Return (X, Y) of the center of cell containing provided text 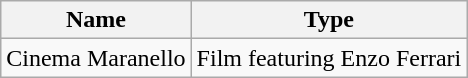
Cinema Maranello (96, 58)
Film featuring Enzo Ferrari (329, 58)
Type (329, 20)
Name (96, 20)
